From the cell containing the given text, extract its center point as (x, y) coordinate. 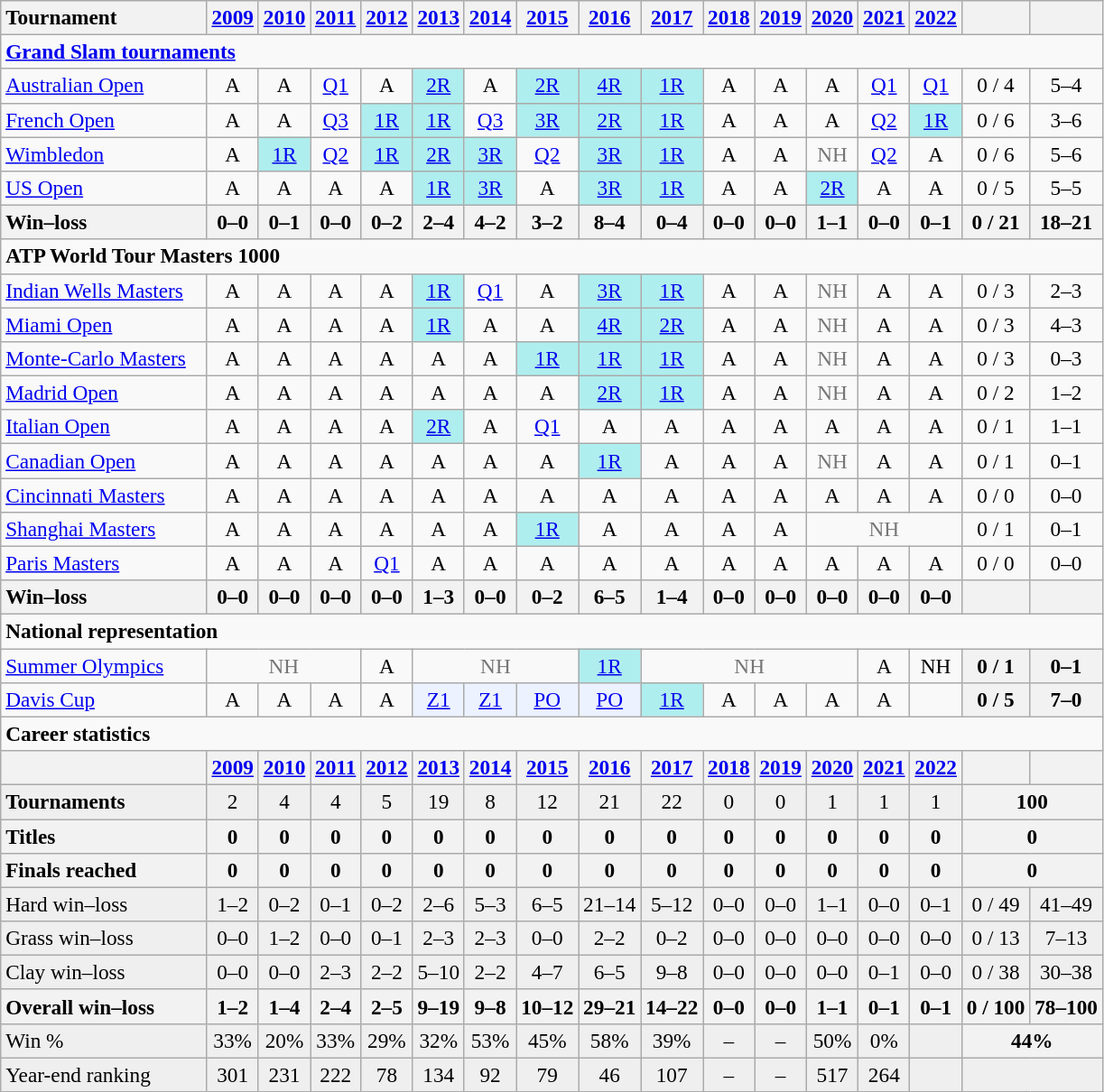
5–5 (1067, 188)
9–19 (439, 1006)
Shanghai Masters (104, 529)
Win % (104, 1041)
0% (885, 1041)
10–12 (547, 1006)
79 (547, 1074)
Grass win–loss (104, 938)
0 / 49 (995, 904)
92 (489, 1074)
Italian Open (104, 427)
French Open (104, 120)
0 / 4 (995, 86)
30–38 (1067, 972)
20% (283, 1041)
8–4 (610, 222)
4–3 (1067, 324)
Davis Cup (104, 699)
14–22 (672, 1006)
32% (439, 1041)
Titles (104, 836)
58% (610, 1041)
US Open (104, 188)
44% (1032, 1041)
Tournaments (104, 801)
8 (489, 801)
29% (386, 1041)
7–0 (1067, 699)
1–3 (439, 597)
134 (439, 1074)
Year-end ranking (104, 1074)
5–3 (489, 904)
Summer Olympics (104, 665)
107 (672, 1074)
231 (283, 1074)
2 (233, 801)
Indian Wells Masters (104, 291)
53% (489, 1041)
Career statistics (552, 734)
0–3 (1067, 358)
5 (386, 801)
2–6 (439, 904)
517 (832, 1074)
46 (610, 1074)
2–5 (386, 1006)
Cincinnati Masters (104, 495)
Miami Open (104, 324)
22 (672, 801)
5–10 (439, 972)
222 (336, 1074)
0 / 38 (995, 972)
78–100 (1067, 1006)
Monte-Carlo Masters (104, 358)
21 (610, 801)
Australian Open (104, 86)
3–2 (547, 222)
5–4 (1067, 86)
264 (885, 1074)
18–21 (1067, 222)
National representation (552, 631)
19 (439, 801)
Canadian Open (104, 460)
50% (832, 1041)
100 (1032, 801)
78 (386, 1074)
Grand Slam tournaments (552, 51)
Finals reached (104, 870)
0–4 (672, 222)
39% (672, 1041)
Wimbledon (104, 153)
Clay win–loss (104, 972)
7–13 (1067, 938)
0 / 100 (995, 1006)
5–6 (1067, 153)
3–6 (1067, 120)
5–12 (672, 904)
45% (547, 1041)
4–2 (489, 222)
Hard win–loss (104, 904)
21–14 (610, 904)
0 / 2 (995, 393)
Tournament (104, 17)
301 (233, 1074)
ATP World Tour Masters 1000 (552, 256)
Paris Masters (104, 563)
0 / 21 (995, 222)
Overall win–loss (104, 1006)
41–49 (1067, 904)
29–21 (610, 1006)
4–7 (547, 972)
Madrid Open (104, 393)
0 / 13 (995, 938)
12 (547, 801)
